Determine the (x, y) coordinate at the center of the cell enclosing the given text.  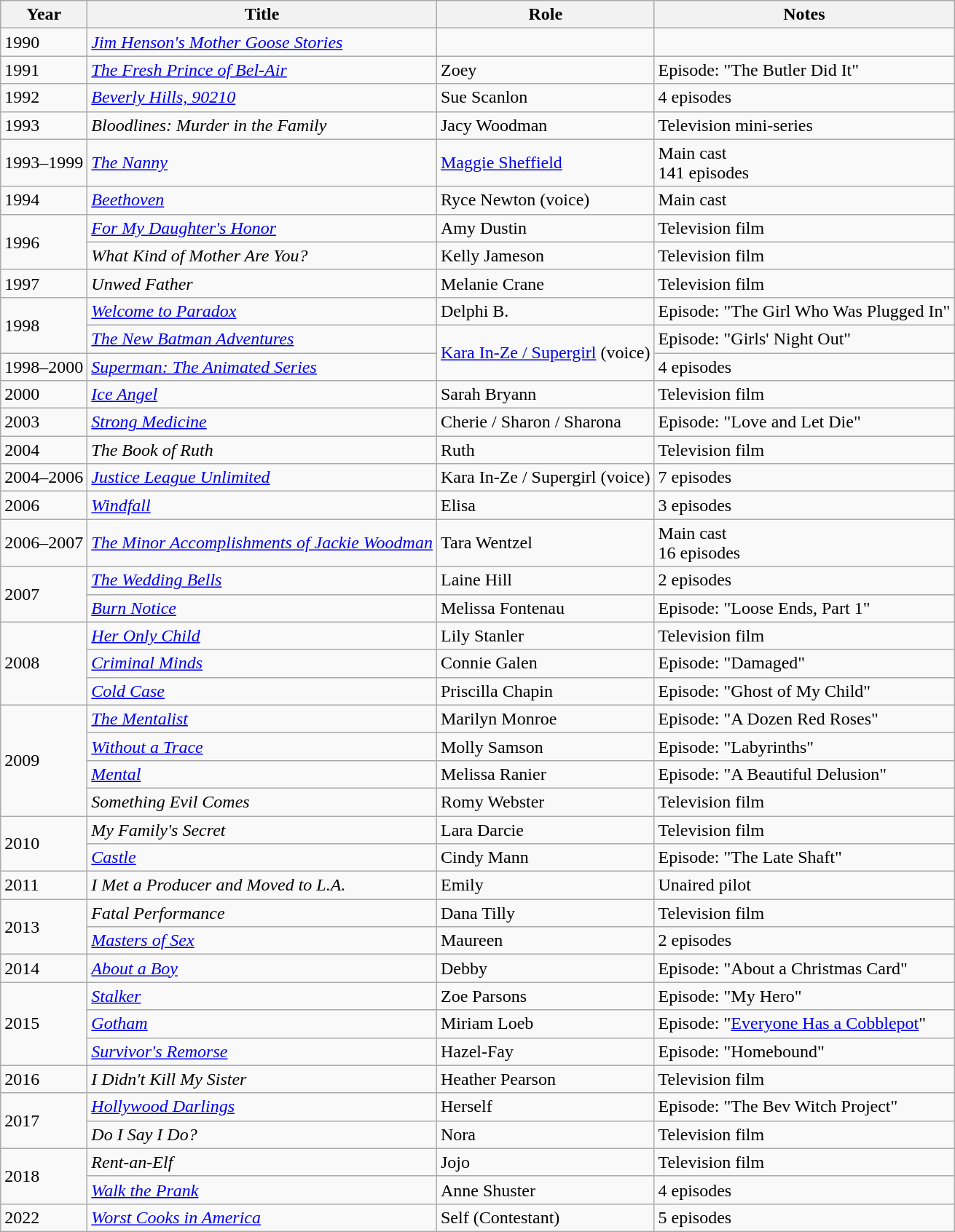
Episode: "The Girl Who Was Plugged In" (804, 311)
Beethoven (262, 200)
1997 (44, 283)
Miriam Loeb (545, 1024)
Welcome to Paradox (262, 311)
Debby (545, 968)
Walk the Prank (262, 1190)
Connie Galen (545, 663)
Episode: "Homebound" (804, 1051)
The Fresh Prince of Bel-Air (262, 70)
Justice League Unlimited (262, 478)
Sue Scanlon (545, 98)
5 episodes (804, 1217)
Strong Medicine (262, 422)
About a Boy (262, 968)
Main cast (804, 200)
Castle (262, 858)
Hollywood Darlings (262, 1107)
Notes (804, 15)
I Didn't Kill My Sister (262, 1079)
Episode: "The Late Shaft" (804, 858)
Ice Angel (262, 395)
Nora (545, 1134)
My Family's Secret (262, 829)
Kelly Jameson (545, 256)
2008 (44, 663)
Self (Contestant) (545, 1217)
2000 (44, 395)
Unaired pilot (804, 885)
1998 (44, 325)
Maureen (545, 941)
Elisa (545, 505)
Delphi B. (545, 311)
2006–2007 (44, 543)
Episode: "Loose Ends, Part 1" (804, 608)
Cindy Mann (545, 858)
1992 (44, 98)
Title (262, 15)
Episode: "A Beautiful Delusion" (804, 774)
1993–1999 (44, 163)
The Minor Accomplishments of Jackie Woodman (262, 543)
The New Batman Adventures (262, 339)
Laine Hill (545, 580)
Episode: "About a Christmas Card" (804, 968)
Episode: "Girls' Night Out" (804, 339)
Priscilla Chapin (545, 691)
2016 (44, 1079)
Beverly Hills, 90210 (262, 98)
Dana Tilly (545, 913)
Episode: "Labyrinths" (804, 746)
Emily (545, 885)
Jojo (545, 1162)
2015 (44, 1024)
Episode: "The Bev Witch Project" (804, 1107)
Cherie / Sharon / Sharona (545, 422)
Episode: "A Dozen Red Roses" (804, 719)
The Nanny (262, 163)
Ruth (545, 450)
1994 (44, 200)
Ryce Newton (voice) (545, 200)
Melissa Ranier (545, 774)
Rent-an-Elf (262, 1162)
2018 (44, 1176)
Year (44, 15)
Superman: The Animated Series (262, 366)
Main cast16 episodes (804, 543)
Episode: "Love and Let Die" (804, 422)
Romy Webster (545, 802)
Jacy Woodman (545, 125)
Episode: "Everyone Has a Cobblepot" (804, 1024)
Amy Dustin (545, 228)
What Kind of Mother Are You? (262, 256)
Episode: "Damaged" (804, 663)
Gotham (262, 1024)
Fatal Performance (262, 913)
Jim Henson's Mother Goose Stories (262, 42)
Lara Darcie (545, 829)
Tara Wentzel (545, 543)
Lily Stanler (545, 636)
Mental (262, 774)
Stalker (262, 996)
Zoe Parsons (545, 996)
Windfall (262, 505)
Episode: "Ghost of My Child" (804, 691)
Melanie Crane (545, 283)
Her Only Child (262, 636)
Cold Case (262, 691)
Marilyn Monroe (545, 719)
Television mini-series (804, 125)
1993 (44, 125)
2006 (44, 505)
2007 (44, 594)
I Met a Producer and Moved to L.A. (262, 885)
Criminal Minds (262, 663)
1991 (44, 70)
Heather Pearson (545, 1079)
2003 (44, 422)
Molly Samson (545, 746)
Do I Say I Do? (262, 1134)
Maggie Sheffield (545, 163)
The Wedding Bells (262, 580)
1990 (44, 42)
Herself (545, 1107)
2004 (44, 450)
Episode: "The Butler Did It" (804, 70)
Hazel-Fay (545, 1051)
2010 (44, 843)
2004–2006 (44, 478)
Bloodlines: Murder in the Family (262, 125)
Something Evil Comes (262, 802)
For My Daughter's Honor (262, 228)
2011 (44, 885)
1996 (44, 242)
2009 (44, 760)
1998–2000 (44, 366)
Episode: "My Hero" (804, 996)
7 episodes (804, 478)
2017 (44, 1121)
The Book of Ruth (262, 450)
Role (545, 15)
Main cast141 episodes (804, 163)
Sarah Bryann (545, 395)
Zoey (545, 70)
The Mentalist (262, 719)
Survivor's Remorse (262, 1051)
2022 (44, 1217)
Worst Cooks in America (262, 1217)
2014 (44, 968)
Masters of Sex (262, 941)
Without a Trace (262, 746)
Burn Notice (262, 608)
3 episodes (804, 505)
2013 (44, 927)
Melissa Fontenau (545, 608)
Anne Shuster (545, 1190)
Unwed Father (262, 283)
